Output the [x, y] coordinate of the center of the cell containing the given text.  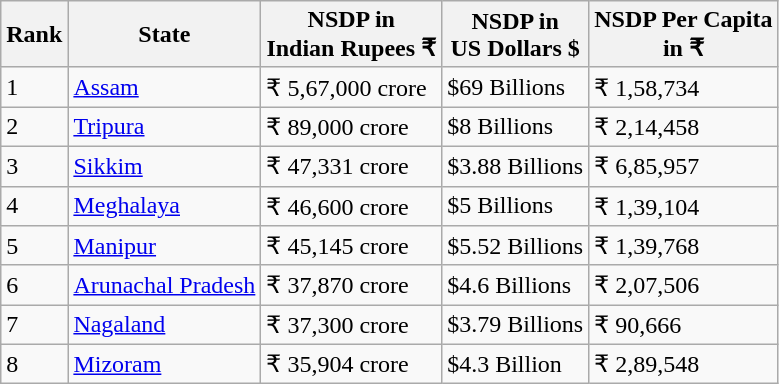
NSDP inIndian Rupees ₹ [352, 34]
₹ 1,39,104 [684, 206]
₹ 37,300 crore [352, 325]
2 [34, 127]
₹ 45,145 crore [352, 246]
4 [34, 206]
Arunachal Pradesh [164, 285]
₹ 47,331 crore [352, 166]
₹ 37,870 crore [352, 285]
3 [34, 166]
Mizoram [164, 364]
$3.88 Billions [516, 166]
Assam [164, 87]
₹ 89,000 crore [352, 127]
$3.79 Billions [516, 325]
₹ 6,85,957 [684, 166]
₹ 5,67,000 crore [352, 87]
₹ 2,14,458 [684, 127]
$5.52 Billions [516, 246]
6 [34, 285]
₹ 1,39,768 [684, 246]
$69 Billions [516, 87]
Nagaland [164, 325]
Meghalaya [164, 206]
$4.6 Billions [516, 285]
$5 Billions [516, 206]
$4.3 Billion [516, 364]
State [164, 34]
Manipur [164, 246]
Sikkim [164, 166]
$8 Billions [516, 127]
₹ 35,904 crore [352, 364]
₹ 90,666 [684, 325]
5 [34, 246]
NSDP Per Capitain ₹ [684, 34]
1 [34, 87]
₹ 2,07,506 [684, 285]
₹ 46,600 crore [352, 206]
NSDP inUS Dollars $ [516, 34]
7 [34, 325]
Tripura [164, 127]
8 [34, 364]
₹ 1,58,734 [684, 87]
₹ 2,89,548 [684, 364]
Rank [34, 34]
